Return [x, y] of the center of cell containing provided text 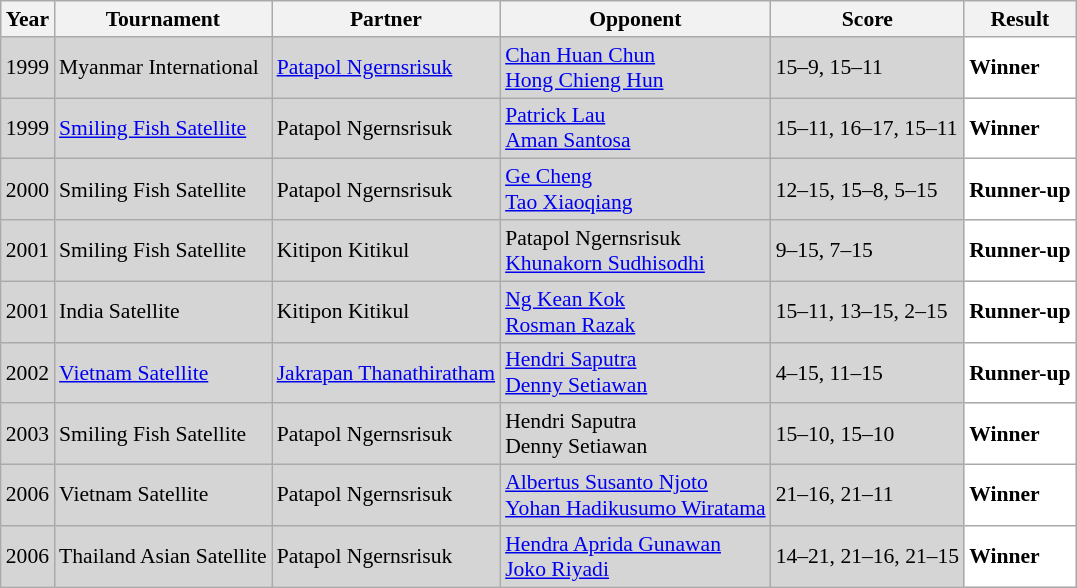
9–15, 7–15 [868, 250]
Ge Cheng Tao Xiaoqiang [635, 190]
Patrick Lau Aman Santosa [635, 128]
2000 [28, 190]
Thailand Asian Satellite [163, 556]
15–9, 15–11 [868, 68]
2003 [28, 434]
Ng Kean Kok Rosman Razak [635, 312]
14–21, 21–16, 21–15 [868, 556]
India Satellite [163, 312]
Chan Huan Chun Hong Chieng Hun [635, 68]
12–15, 15–8, 5–15 [868, 190]
Myanmar International [163, 68]
15–11, 13–15, 2–15 [868, 312]
2002 [28, 372]
Tournament [163, 19]
Albertus Susanto Njoto Yohan Hadikusumo Wiratama [635, 496]
Patapol Ngernsrisuk Khunakorn Sudhisodhi [635, 250]
Jakrapan Thanathiratham [386, 372]
15–10, 15–10 [868, 434]
21–16, 21–11 [868, 496]
Result [1020, 19]
Hendra Aprida Gunawan Joko Riyadi [635, 556]
Year [28, 19]
Score [868, 19]
15–11, 16–17, 15–11 [868, 128]
4–15, 11–15 [868, 372]
Opponent [635, 19]
Partner [386, 19]
